Return (X, Y) of the center of cell containing provided text 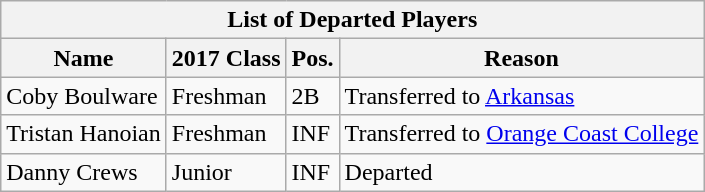
Coby Boulware (84, 96)
Tristan Hanoian (84, 134)
2B (312, 96)
Transferred to Orange Coast College (522, 134)
Name (84, 58)
Danny Crews (84, 172)
Junior (226, 172)
Departed (522, 172)
Reason (522, 58)
List of Departed Players (352, 20)
Pos. (312, 58)
2017 Class (226, 58)
Transferred to Arkansas (522, 96)
